Return (X, Y) of the center of cell containing provided text 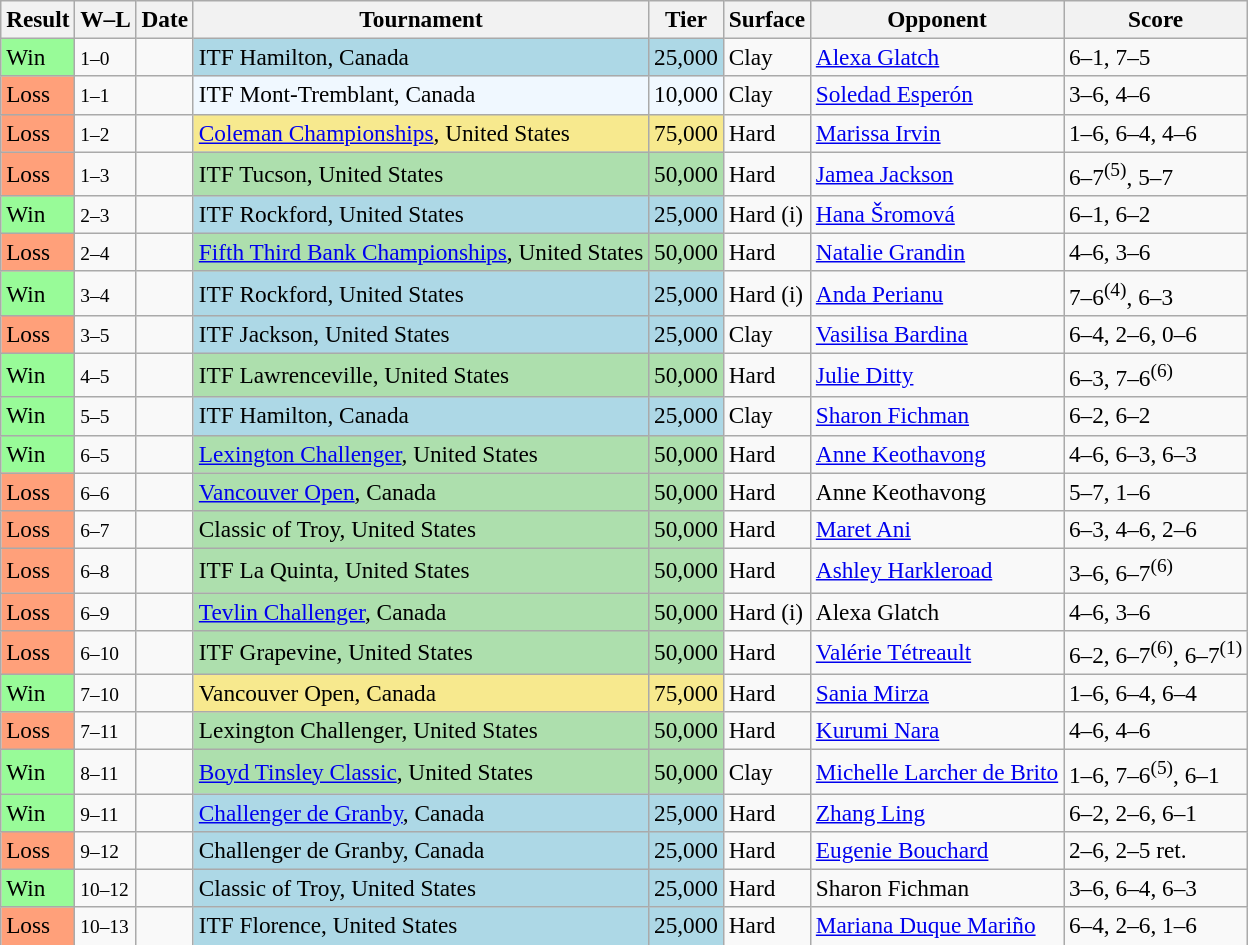
Date (164, 19)
6–10 (106, 652)
Ashley Harkleroad (936, 570)
6–8 (106, 570)
9–11 (106, 812)
Eugenie Bouchard (936, 850)
6–1, 6–2 (1156, 214)
ITF Florence, United States (420, 926)
Mariana Duque Mariño (936, 926)
Tournament (420, 19)
6–2, 6–2 (1156, 416)
ITF La Quinta, United States (420, 570)
7–11 (106, 731)
2–3 (106, 214)
1–6, 6–4, 4–6 (1156, 133)
Michelle Larcher de Brito (936, 771)
2–4 (106, 252)
3–6, 4–6 (1156, 95)
Hana Šromová (936, 214)
3–5 (106, 334)
1–6, 6–4, 6–4 (1156, 693)
Tier (686, 19)
10–13 (106, 926)
6–9 (106, 611)
6–4, 2–6, 0–6 (1156, 334)
3–6, 6–4, 6–3 (1156, 888)
Natalie Grandin (936, 252)
5–7, 1–6 (1156, 491)
1–3 (106, 173)
1–0 (106, 57)
3–4 (106, 293)
Valérie Tétreault (936, 652)
1–1 (106, 95)
Julie Ditty (936, 375)
Kurumi Nara (936, 731)
3–6, 6–7(6) (1156, 570)
W–L (106, 19)
Sania Mirza (936, 693)
Soledad Esperón (936, 95)
ITF Tucson, United States (420, 173)
10,000 (686, 95)
ITF Mont-Tremblant, Canada (420, 95)
7–6(4), 6–3 (1156, 293)
Score (1156, 19)
Marissa Irvin (936, 133)
ITF Lawrenceville, United States (420, 375)
Tevlin Challenger, Canada (420, 611)
Surface (766, 19)
Jamea Jackson (936, 173)
Result (38, 19)
Boyd Tinsley Classic, United States (420, 771)
1–6, 7–6(5), 6–1 (1156, 771)
6–1, 7–5 (1156, 57)
Zhang Ling (936, 812)
6–5 (106, 454)
6–7(5), 5–7 (1156, 173)
4–6, 4–6 (1156, 731)
1–2 (106, 133)
4–5 (106, 375)
Anda Perianu (936, 293)
ITF Grapevine, United States (420, 652)
4–6, 6–3, 6–3 (1156, 454)
Vasilisa Bardina (936, 334)
Maret Ani (936, 529)
6–7 (106, 529)
6–3, 4–6, 2–6 (1156, 529)
6–6 (106, 491)
2–6, 2–5 ret. (1156, 850)
10–12 (106, 888)
9–12 (106, 850)
Fifth Third Bank Championships, United States (420, 252)
6–4, 2–6, 1–6 (1156, 926)
6–2, 2–6, 6–1 (1156, 812)
6–3, 7–6(6) (1156, 375)
8–11 (106, 771)
6–2, 6–7(6), 6–7(1) (1156, 652)
5–5 (106, 416)
ITF Jackson, United States (420, 334)
7–10 (106, 693)
Opponent (936, 19)
Coleman Championships, United States (420, 133)
